From the cell containing the given text, extract its center point as [X, Y] coordinate. 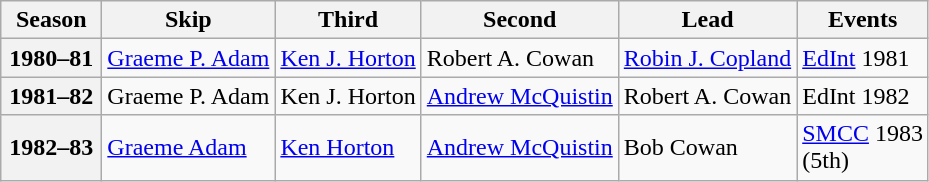
Third [348, 20]
SMCC 1983 (5th) [863, 148]
Second [520, 20]
Ken Horton [348, 148]
Lead [707, 20]
EdInt 1981 [863, 58]
1982–83 [52, 148]
Robin J. Copland [707, 58]
1980–81 [52, 58]
Graeme Adam [188, 148]
Skip [188, 20]
EdInt 1982 [863, 96]
Events [863, 20]
Season [52, 20]
1981–82 [52, 96]
Bob Cowan [707, 148]
